Detect which cell encompasses the target text, then output its (X, Y) center coordinate. 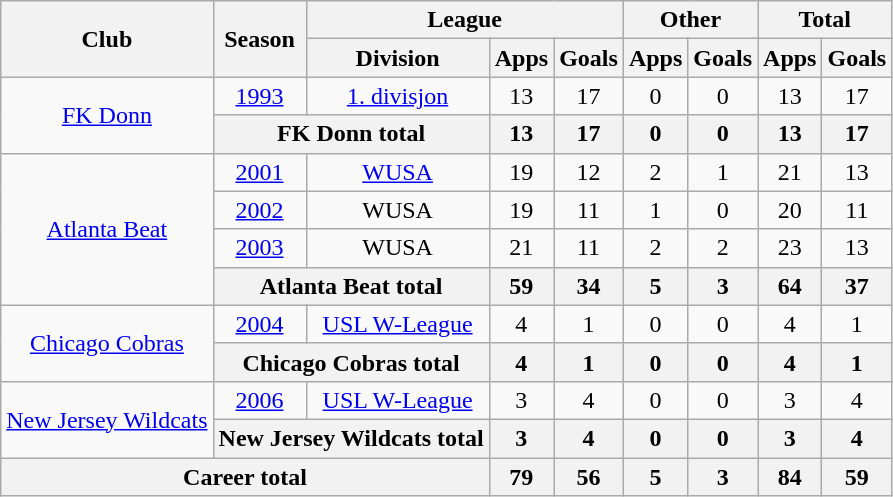
Other (690, 20)
34 (589, 286)
Chicago Cobras total (351, 362)
League (464, 20)
79 (521, 477)
Season (260, 39)
64 (790, 286)
Chicago Cobras (107, 343)
12 (589, 172)
New Jersey Wildcats (107, 419)
Club (107, 39)
Atlanta Beat total (351, 286)
New Jersey Wildcats total (351, 438)
56 (589, 477)
2006 (260, 400)
84 (790, 477)
2004 (260, 324)
Division (398, 58)
FK Donn (107, 115)
1. divisjon (398, 96)
23 (790, 248)
2001 (260, 172)
Atlanta Beat (107, 229)
2003 (260, 248)
2002 (260, 210)
20 (790, 210)
1993 (260, 96)
Total (825, 20)
Career total (245, 477)
FK Donn total (351, 134)
37 (857, 286)
